For the text-containing cell, return its midpoint in (X, Y) coordinate format. 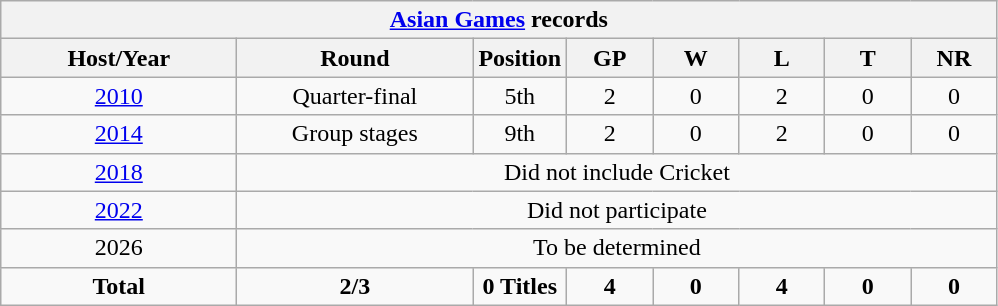
0 Titles (520, 286)
2018 (119, 172)
5th (520, 96)
T (868, 58)
Host/Year (119, 58)
9th (520, 134)
Asian Games records (499, 20)
Total (119, 286)
NR (954, 58)
Position (520, 58)
Did not include Cricket (617, 172)
GP (610, 58)
2022 (119, 210)
2010 (119, 96)
W (696, 58)
2026 (119, 248)
2/3 (355, 286)
L (782, 58)
Round (355, 58)
Quarter-final (355, 96)
To be determined (617, 248)
2014 (119, 134)
Group stages (355, 134)
Did not participate (617, 210)
